Provide the [x, y] coordinate of the cell's center where the given text is located.  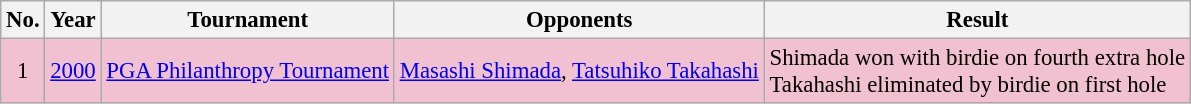
Shimada won with birdie on fourth extra holeTakahashi eliminated by birdie on first hole [977, 72]
Opponents [579, 20]
Result [977, 20]
PGA Philanthropy Tournament [248, 72]
Year [73, 20]
1 [23, 72]
2000 [73, 72]
Tournament [248, 20]
Masashi Shimada, Tatsuhiko Takahashi [579, 72]
No. [23, 20]
